For the text-containing cell, return its midpoint in (x, y) coordinate format. 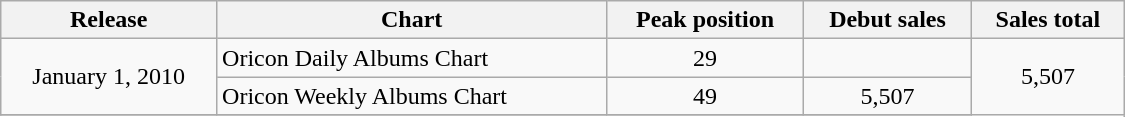
49 (706, 96)
Peak position (706, 20)
29 (706, 58)
January 1, 2010 (109, 77)
Oricon Weekly Albums Chart (412, 96)
Chart (412, 20)
Debut sales (887, 20)
Sales total (1048, 20)
Oricon Daily Albums Chart (412, 58)
Release (109, 20)
